Search for the cell housing the specified text and yield its [X, Y] center coordinate. 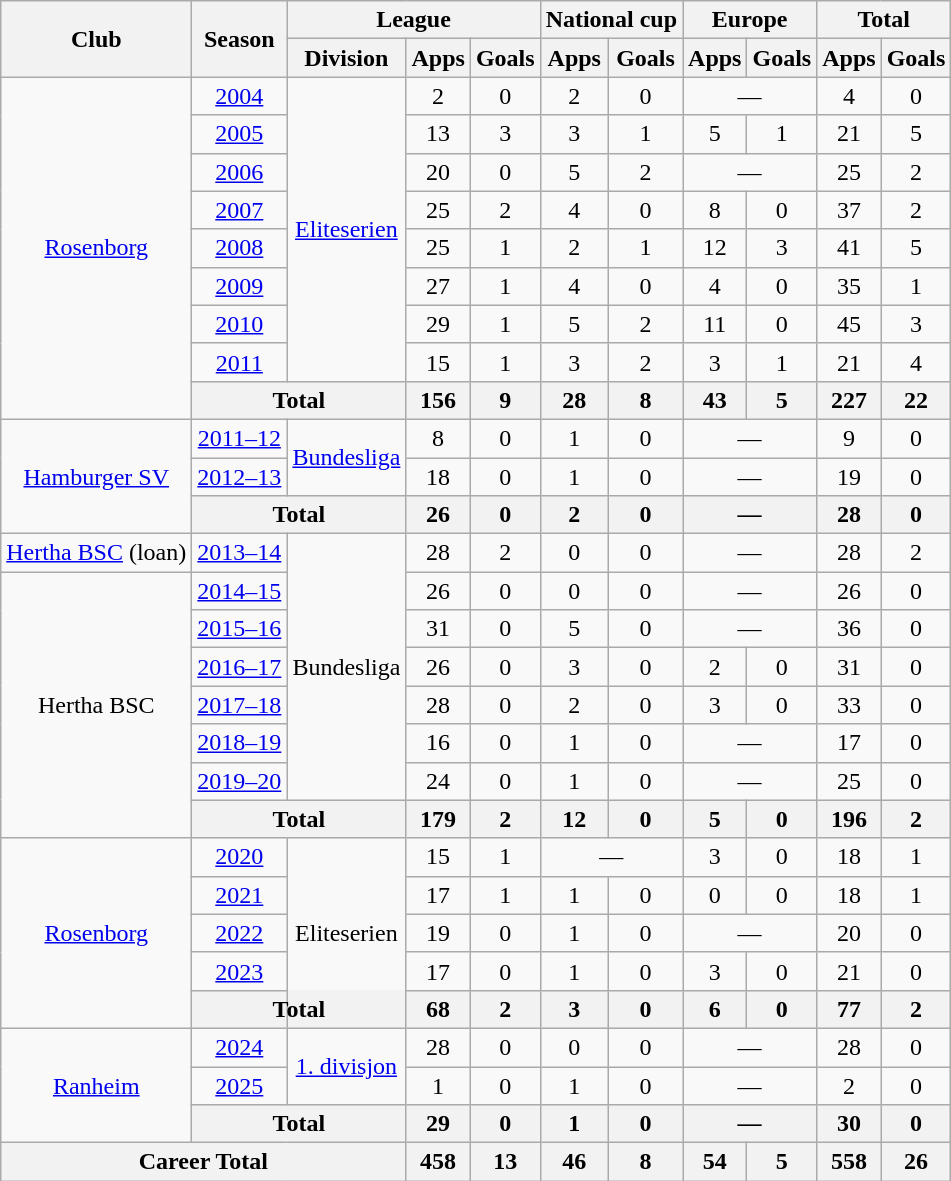
46 [574, 1162]
Ranheim [96, 1085]
11 [715, 324]
2021 [240, 895]
Season [240, 39]
Hertha BSC (loan) [96, 553]
77 [849, 1009]
2018–19 [240, 743]
41 [849, 248]
22 [916, 400]
33 [849, 705]
2012–13 [240, 477]
6 [715, 1009]
2022 [240, 933]
27 [438, 286]
43 [715, 400]
2014–15 [240, 591]
Career Total [204, 1162]
2006 [240, 172]
558 [849, 1162]
2011 [240, 362]
2009 [240, 286]
36 [849, 629]
54 [715, 1162]
2007 [240, 210]
179 [438, 819]
2019–20 [240, 781]
1. divisjon [346, 1066]
35 [849, 286]
2010 [240, 324]
2005 [240, 134]
2013–14 [240, 553]
Division [346, 58]
2020 [240, 857]
2016–17 [240, 667]
2011–12 [240, 438]
68 [438, 1009]
30 [849, 1124]
2025 [240, 1085]
Club [96, 39]
458 [438, 1162]
Hamburger SV [96, 476]
2015–16 [240, 629]
227 [849, 400]
196 [849, 819]
Europe [750, 20]
2024 [240, 1047]
37 [849, 210]
45 [849, 324]
2023 [240, 971]
Hertha BSC [96, 705]
League [414, 20]
24 [438, 781]
16 [438, 743]
2004 [240, 96]
National cup [611, 20]
156 [438, 400]
2017–18 [240, 705]
2008 [240, 248]
